Find where the given text appears and provide that cell's center as [X, Y] coordinate. 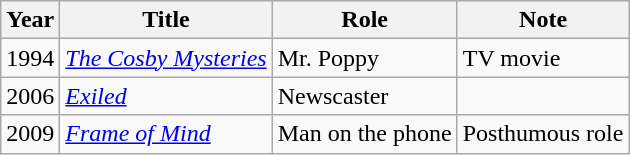
Title [166, 20]
Man on the phone [364, 134]
1994 [30, 58]
Posthumous role [543, 134]
Frame of Mind [166, 134]
Mr. Poppy [364, 58]
Year [30, 20]
2006 [30, 96]
TV movie [543, 58]
Role [364, 20]
Newscaster [364, 96]
The Cosby Mysteries [166, 58]
Note [543, 20]
Exiled [166, 96]
2009 [30, 134]
